Scan for the cell matching the given text and deliver its (X, Y) coordinate at center. 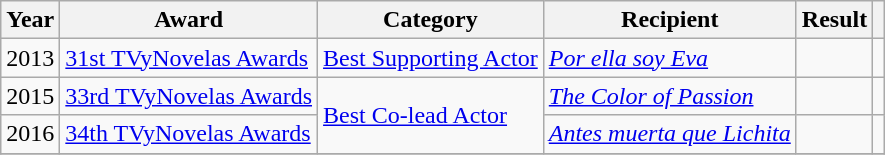
2015 (30, 96)
Por ella soy Eva (670, 58)
Recipient (670, 20)
33rd TVyNovelas Awards (189, 96)
31st TVyNovelas Awards (189, 58)
Category (431, 20)
Result (834, 20)
2016 (30, 134)
Award (189, 20)
Best Supporting Actor (431, 58)
34th TVyNovelas Awards (189, 134)
2013 (30, 58)
Year (30, 20)
Antes muerta que Lichita (670, 134)
Best Co-lead Actor (431, 115)
The Color of Passion (670, 96)
